Find where the given text appears and provide that cell's center as (X, Y) coordinate. 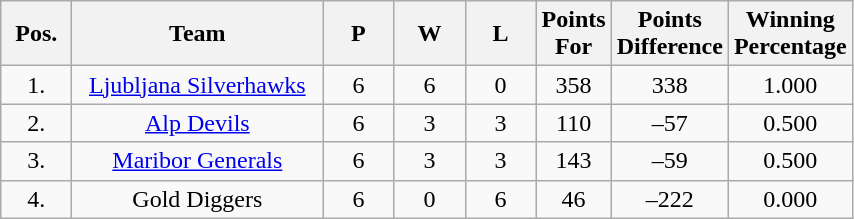
Points For (574, 34)
–59 (670, 161)
1. (36, 85)
Pos. (36, 34)
W (430, 34)
4. (36, 199)
Alp Devils (198, 123)
46 (574, 199)
Gold Diggers (198, 199)
P (358, 34)
Team (198, 34)
–222 (670, 199)
L (500, 34)
2. (36, 123)
358 (574, 85)
Winning Percentage (790, 34)
338 (670, 85)
143 (574, 161)
Maribor Generals (198, 161)
Ljubljana Silverhawks (198, 85)
–57 (670, 123)
110 (574, 123)
1.000 (790, 85)
Points Difference (670, 34)
3. (36, 161)
0.000 (790, 199)
